Find where the given text appears and provide that cell's center as (X, Y) coordinate. 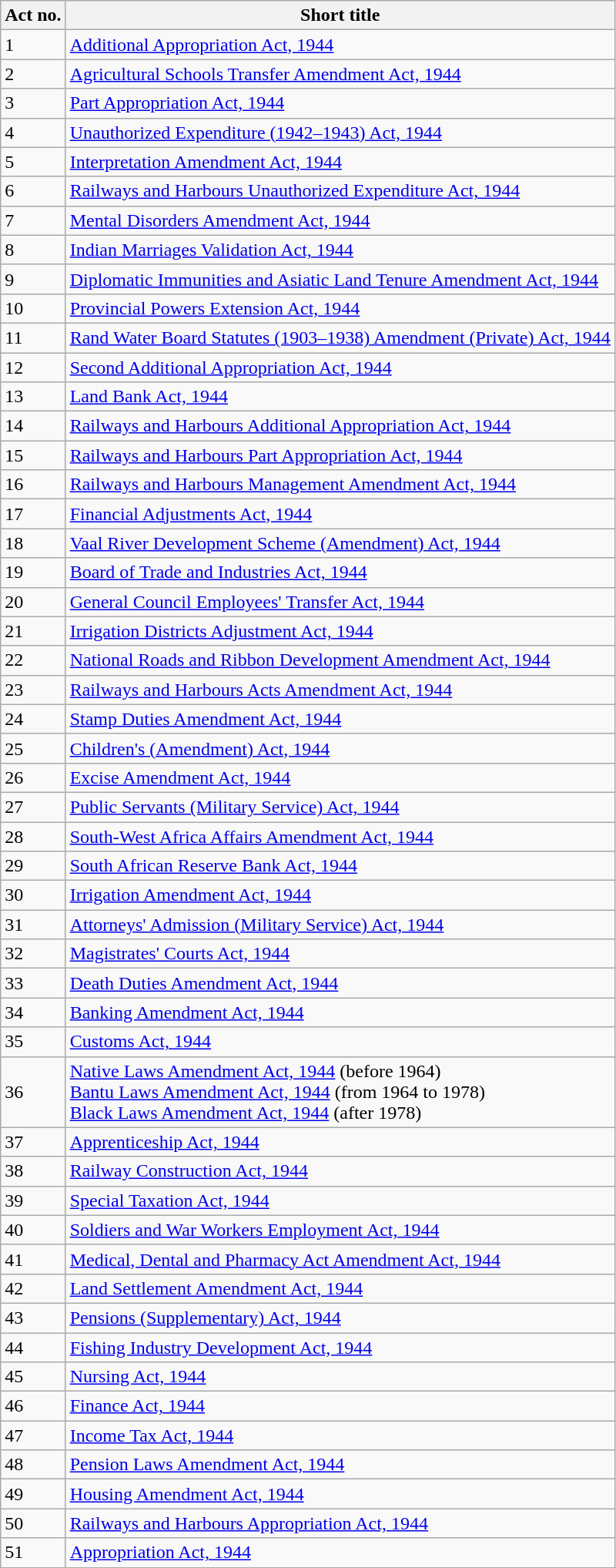
Diplomatic Immunities and Asiatic Land Tenure Amendment Act, 1944 (340, 279)
Special Taxation Act, 1944 (340, 1200)
Short title (340, 15)
9 (33, 279)
45 (33, 1377)
Nursing Act, 1944 (340, 1377)
Income Tax Act, 1944 (340, 1435)
Native Laws Amendment Act, 1944 (before 1964) Bantu Laws Amendment Act, 1944 (from 1964 to 1978) Black Laws Amendment Act, 1944 (after 1978) (340, 1092)
36 (33, 1092)
Appropriation Act, 1944 (340, 1553)
28 (33, 836)
48 (33, 1465)
Magistrates' Courts Act, 1944 (340, 954)
Provincial Powers Extension Act, 1944 (340, 308)
40 (33, 1230)
Financial Adjustments Act, 1944 (340, 514)
Agricultural Schools Transfer Amendment Act, 1944 (340, 74)
35 (33, 1042)
Interpretation Amendment Act, 1944 (340, 162)
Railways and Harbours Management Amendment Act, 1944 (340, 485)
46 (33, 1406)
Excise Amendment Act, 1944 (340, 777)
Second Additional Appropriation Act, 1944 (340, 368)
Mental Disorders Amendment Act, 1944 (340, 220)
27 (33, 807)
Customs Act, 1944 (340, 1042)
51 (33, 1553)
Finance Act, 1944 (340, 1406)
Housing Amendment Act, 1944 (340, 1494)
20 (33, 602)
14 (33, 426)
Apprenticeship Act, 1944 (340, 1142)
39 (33, 1200)
Fishing Industry Development Act, 1944 (340, 1348)
47 (33, 1435)
South African Reserve Bank Act, 1944 (340, 866)
General Council Employees' Transfer Act, 1944 (340, 602)
Medical, Dental and Pharmacy Act Amendment Act, 1944 (340, 1259)
Part Appropriation Act, 1944 (340, 103)
18 (33, 543)
Railway Construction Act, 1944 (340, 1171)
10 (33, 308)
Railways and Harbours Acts Amendment Act, 1944 (340, 690)
41 (33, 1259)
50 (33, 1523)
21 (33, 631)
Banking Amendment Act, 1944 (340, 1012)
Unauthorized Expenditure (1942–1943) Act, 1944 (340, 133)
Death Duties Amendment Act, 1944 (340, 983)
South-West Africa Affairs Amendment Act, 1944 (340, 836)
Land Bank Act, 1944 (340, 397)
2 (33, 74)
31 (33, 925)
25 (33, 748)
26 (33, 777)
1 (33, 45)
34 (33, 1012)
Soldiers and War Workers Employment Act, 1944 (340, 1230)
Pension Laws Amendment Act, 1944 (340, 1465)
7 (33, 220)
30 (33, 895)
Board of Trade and Industries Act, 1944 (340, 572)
24 (33, 719)
Pensions (Supplementary) Act, 1944 (340, 1318)
16 (33, 485)
Act no. (33, 15)
29 (33, 866)
Rand Water Board Statutes (1903–1938) Amendment (Private) Act, 1944 (340, 337)
Additional Appropriation Act, 1944 (340, 45)
Irrigation Amendment Act, 1944 (340, 895)
Attorneys' Admission (Military Service) Act, 1944 (340, 925)
22 (33, 660)
National Roads and Ribbon Development Amendment Act, 1944 (340, 660)
Land Settlement Amendment Act, 1944 (340, 1288)
Railways and Harbours Additional Appropriation Act, 1944 (340, 426)
Railways and Harbours Part Appropriation Act, 1944 (340, 455)
Railways and Harbours Unauthorized Expenditure Act, 1944 (340, 191)
11 (33, 337)
42 (33, 1288)
8 (33, 250)
Vaal River Development Scheme (Amendment) Act, 1944 (340, 543)
37 (33, 1142)
44 (33, 1348)
38 (33, 1171)
12 (33, 368)
5 (33, 162)
Railways and Harbours Appropriation Act, 1944 (340, 1523)
19 (33, 572)
Public Servants (Military Service) Act, 1944 (340, 807)
23 (33, 690)
Children's (Amendment) Act, 1944 (340, 748)
4 (33, 133)
15 (33, 455)
13 (33, 397)
43 (33, 1318)
17 (33, 514)
Stamp Duties Amendment Act, 1944 (340, 719)
32 (33, 954)
6 (33, 191)
Indian Marriages Validation Act, 1944 (340, 250)
33 (33, 983)
3 (33, 103)
49 (33, 1494)
Irrigation Districts Adjustment Act, 1944 (340, 631)
